Scan for the cell matching the given text and deliver its [X, Y] coordinate at center. 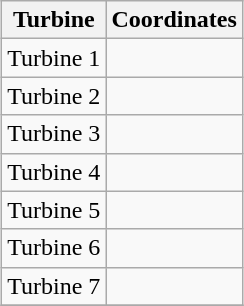
Turbine 5 [54, 210]
Turbine 6 [54, 248]
Coordinates [174, 20]
Turbine [54, 20]
Turbine 7 [54, 286]
Turbine 1 [54, 58]
Turbine 2 [54, 96]
Turbine 4 [54, 172]
Turbine 3 [54, 134]
